Output the (X, Y) coordinate of the center of the cell containing the given text.  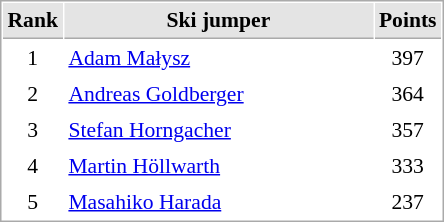
Adam Małysz (218, 57)
333 (408, 165)
Masahiko Harada (218, 201)
2 (32, 93)
Stefan Horngacher (218, 129)
3 (32, 129)
357 (408, 129)
Ski jumper (218, 21)
1 (32, 57)
Points (408, 21)
237 (408, 201)
397 (408, 57)
5 (32, 201)
Rank (32, 21)
364 (408, 93)
4 (32, 165)
Martin Höllwarth (218, 165)
Andreas Goldberger (218, 93)
